Output the (x, y) coordinate of the center of the cell containing the given text.  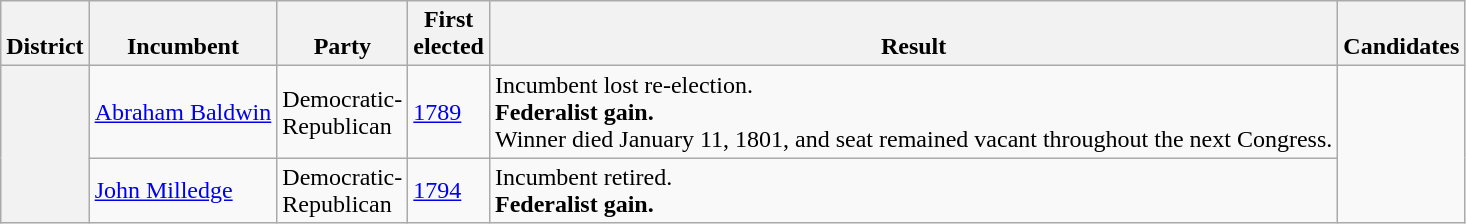
Abraham Baldwin (183, 112)
Incumbent (183, 34)
Result (913, 34)
John Milledge (183, 190)
Incumbent lost re-election.Federalist gain.Winner died January 11, 1801, and seat remained vacant throughout the next Congress. (913, 112)
Incumbent retired.Federalist gain. (913, 190)
1794 (449, 190)
District (45, 34)
Firstelected (449, 34)
1789 (449, 112)
Party (342, 34)
Candidates (1402, 34)
